Return [x, y] of the center of cell containing provided text 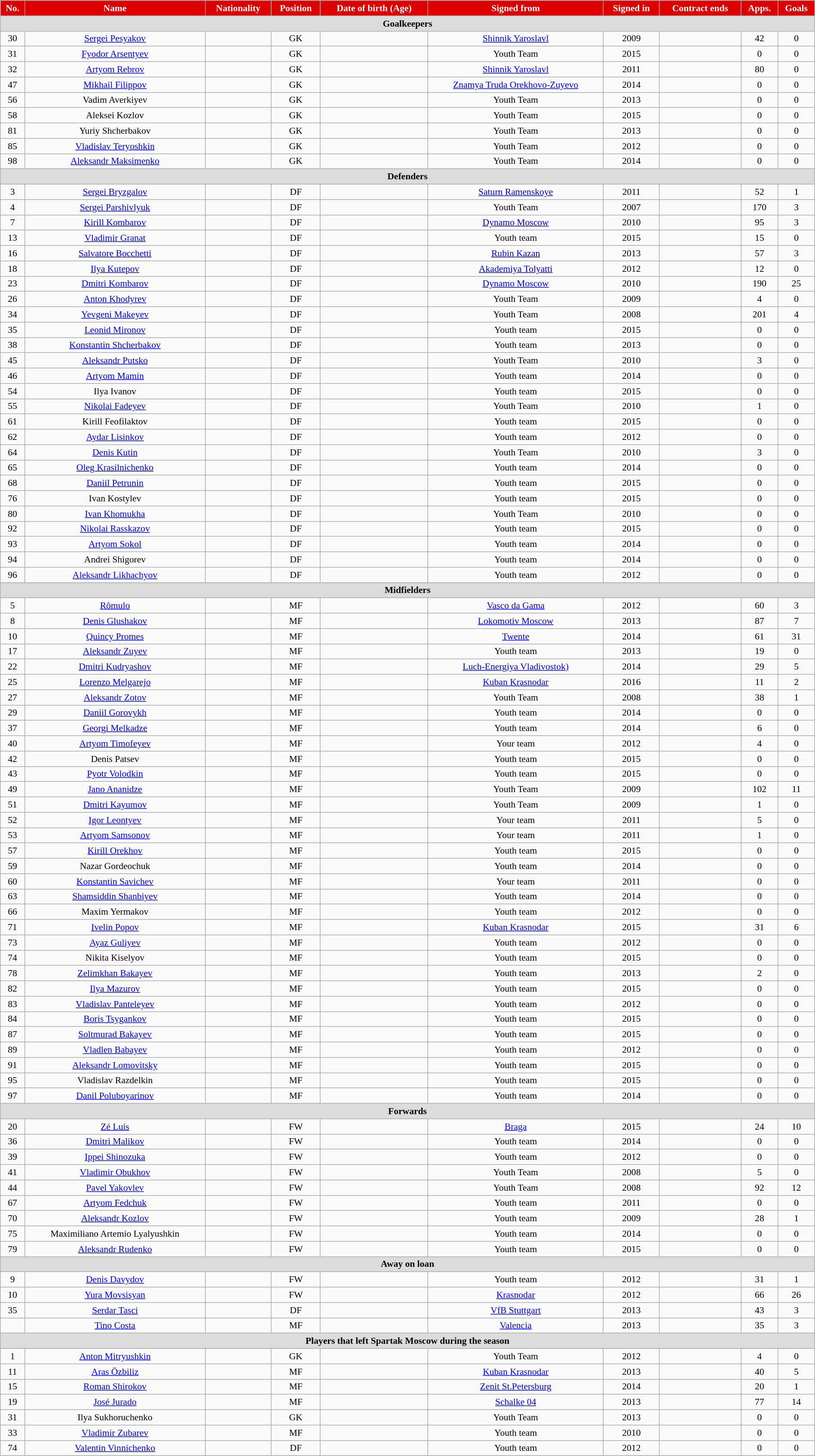
83 [13, 1004]
23 [13, 284]
65 [13, 468]
Nikolai Rasskazov [115, 529]
Aleksei Kozlov [115, 116]
Aleksandr Rudenko [115, 1249]
Leonid Mironov [115, 330]
Saturn Ramenskoye [515, 192]
89 [13, 1050]
Aleksandr Zotov [115, 697]
58 [13, 116]
Forwards [407, 1111]
Kirill Kombarov [115, 223]
63 [13, 897]
53 [13, 836]
Jano Ananidze [115, 789]
Ivan Kostylev [115, 498]
Krasnodar [515, 1295]
VfB Stuttgart [515, 1310]
Nikita Kiselyov [115, 958]
49 [13, 789]
Ilya Ivanov [115, 391]
Defenders [407, 177]
70 [13, 1219]
Ilya Mazurov [115, 989]
Ivan Khomukha [115, 514]
78 [13, 974]
59 [13, 866]
Sergei Bryzgalov [115, 192]
Yura Movsisyan [115, 1295]
Away on loan [407, 1264]
José Jurado [115, 1402]
67 [13, 1203]
44 [13, 1188]
Vladislav Razdelkin [115, 1081]
Goalkeepers [407, 24]
Vladislav Teryoshkin [115, 146]
46 [13, 376]
Vadim Averkiyev [115, 100]
201 [760, 315]
Twente [515, 636]
Danil Poluboyarinov [115, 1096]
Nazar Gordeochuk [115, 866]
Ilya Sukhoruchenko [115, 1418]
Soltmurad Bakayev [115, 1035]
93 [13, 544]
Goals [796, 8]
94 [13, 560]
36 [13, 1142]
56 [13, 100]
Artyom Mamin [115, 376]
Ilya Kutepov [115, 269]
16 [13, 253]
45 [13, 361]
Quincy Promes [115, 636]
Contract ends [700, 8]
Signed from [515, 8]
Aydar Lisinkov [115, 437]
Valentin Vinnichenko [115, 1448]
71 [13, 928]
84 [13, 1019]
Artyom Samsonov [115, 836]
Maximiliano Artemio Lyalyushkin [115, 1234]
82 [13, 989]
2007 [631, 207]
2016 [631, 682]
22 [13, 667]
Braga [515, 1127]
Aras Özbiliz [115, 1372]
Oleg Krasilnichenko [115, 468]
97 [13, 1096]
13 [13, 238]
96 [13, 575]
Vladimir Zubarev [115, 1433]
Andrei Shigorev [115, 560]
Denis Glushakov [115, 621]
28 [760, 1219]
Rômulo [115, 606]
Georgi Melkadze [115, 728]
Position [296, 8]
170 [760, 207]
9 [13, 1280]
81 [13, 131]
Sergei Parshivlyuk [115, 207]
Anton Mitryushkin [115, 1356]
Denis Davydov [115, 1280]
34 [13, 315]
37 [13, 728]
24 [760, 1127]
Dmitri Kudryashov [115, 667]
Nationality [238, 8]
Midfielders [407, 590]
Name [115, 8]
91 [13, 1065]
Fyodor Arsentyev [115, 54]
Valencia [515, 1326]
Dmitri Kayumov [115, 805]
102 [760, 789]
Ippei Shinozuka [115, 1157]
Igor Leontyev [115, 820]
18 [13, 269]
Znamya Truda Orekhovo-Zuyevo [515, 85]
39 [13, 1157]
Konstantin Shcherbakov [115, 345]
Daniil Petrunin [115, 483]
Signed in [631, 8]
51 [13, 805]
85 [13, 146]
Denis Kutin [115, 452]
190 [760, 284]
54 [13, 391]
Schalke 04 [515, 1402]
Lokomotiv Moscow [515, 621]
Vladimir Granat [115, 238]
Aleksandr Zuyev [115, 651]
Akademiya Tolyatti [515, 269]
Pyotr Volodkin [115, 774]
Kirill Feofilaktov [115, 422]
Luch-Energiya Vladivostok) [515, 667]
Salvatore Bocchetti [115, 253]
Aleksandr Lomovitsky [115, 1065]
Vasco da Gama [515, 606]
Denis Patsev [115, 759]
79 [13, 1249]
Ayaz Guliyev [115, 943]
Boris Tsygankov [115, 1019]
Date of birth (Age) [374, 8]
Yevgeni Makeyev [115, 315]
Maxim Yermakov [115, 912]
76 [13, 498]
73 [13, 943]
Yuriy Shcherbakov [115, 131]
Lorenzo Melgarejo [115, 682]
17 [13, 651]
Kirill Orekhov [115, 851]
Artyom Fedchuk [115, 1203]
Artyom Rebrov [115, 70]
32 [13, 70]
Aleksandr Putsko [115, 361]
Serdar Tasci [115, 1310]
Rubin Kazan [515, 253]
77 [760, 1402]
68 [13, 483]
Ivelin Popov [115, 928]
Zenit St.Petersburg [515, 1387]
62 [13, 437]
No. [13, 8]
Mikhail Filippov [115, 85]
Aleksandr Maksimenko [115, 161]
Artyom Sokol [115, 544]
Aleksandr Kozlov [115, 1219]
Vladlen Babayev [115, 1050]
Vladimir Obukhov [115, 1173]
8 [13, 621]
Dmitri Kombarov [115, 284]
Apps. [760, 8]
Artyom Timofeyev [115, 743]
Sergei Pesyakov [115, 39]
55 [13, 406]
Konstantin Savichev [115, 882]
Roman Shirokov [115, 1387]
Vladislav Panteleyev [115, 1004]
14 [796, 1402]
Players that left Spartak Moscow during the season [407, 1341]
Shamsiddin Shanbiyev [115, 897]
Daniil Gorovykh [115, 713]
Anton Khodyrev [115, 299]
Aleksandr Likhachyov [115, 575]
Pavel Yakovlev [115, 1188]
41 [13, 1173]
Zelimkhan Bakayev [115, 974]
Nikolai Fadeyev [115, 406]
75 [13, 1234]
33 [13, 1433]
30 [13, 39]
98 [13, 161]
Zé Luís [115, 1127]
64 [13, 452]
Dmitri Malikov [115, 1142]
47 [13, 85]
Tino Costa [115, 1326]
27 [13, 697]
